Extract the [x, y] coordinate from the center of the cell holding the provided text.  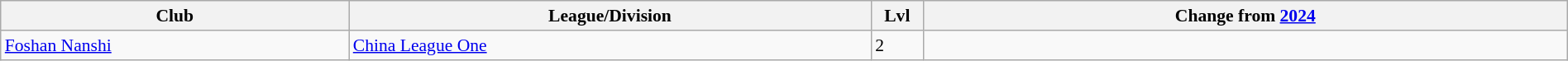
China League One [610, 45]
Foshan Nanshi [175, 45]
Change from 2024 [1245, 16]
Club [175, 16]
2 [896, 45]
Lvl [896, 16]
League/Division [610, 16]
